Output the [x, y] coordinate of the center of the cell containing the given text.  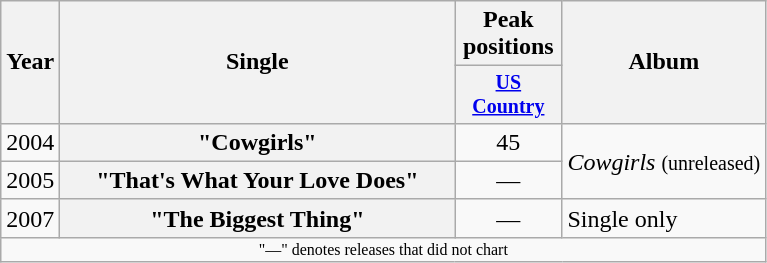
"Cowgirls" [258, 142]
"The Biggest Thing" [258, 218]
Album [664, 62]
US Country [508, 94]
Peak positions [508, 34]
Single [258, 62]
Cowgirls (unreleased) [664, 161]
2007 [30, 218]
"That's What Your Love Does" [258, 180]
2005 [30, 180]
"—" denotes releases that did not chart [384, 249]
Single only [664, 218]
2004 [30, 142]
Year [30, 62]
45 [508, 142]
